Output the (x, y) coordinate of the center of the cell containing the given text.  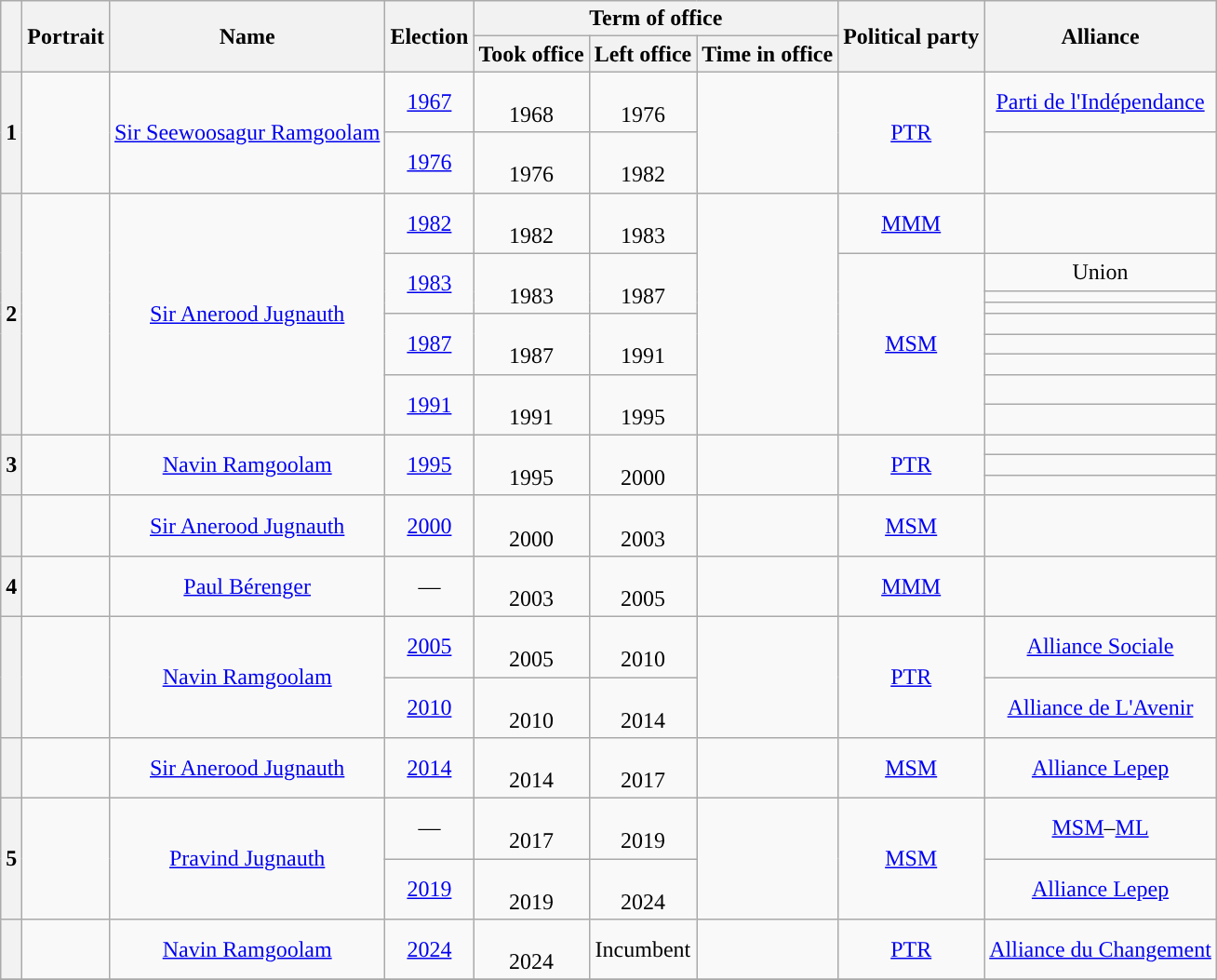
Incumbent (643, 949)
1 (11, 132)
1968 (531, 102)
Alliance du Changement (1101, 949)
Parti de l'Indépendance (1101, 102)
Term of office (656, 19)
Portrait (66, 36)
MSM–ML (1101, 828)
Alliance de L'Avenir (1101, 707)
Alliance (1101, 36)
Took office (531, 54)
Paul Bérenger (247, 586)
Political party (912, 36)
Name (247, 36)
3 (11, 465)
Union (1101, 272)
Time in office (768, 54)
Pravind Jugnauth (247, 859)
Election (430, 36)
1967 (430, 102)
Left office (643, 54)
2 (11, 314)
Alliance Sociale (1101, 646)
Sir Seewoosagur Ramgoolam (247, 132)
5 (11, 859)
4 (11, 586)
